Provide the (x, y) coordinate of the cell's center where the given text is located.  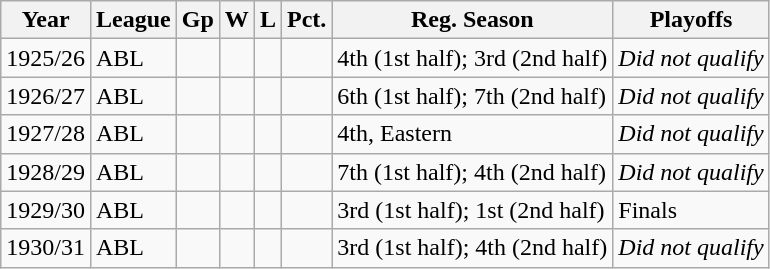
3rd (1st half); 1st (2nd half) (472, 210)
Gp (198, 20)
1930/31 (46, 248)
7th (1st half); 4th (2nd half) (472, 172)
1926/27 (46, 96)
Finals (691, 210)
1925/26 (46, 58)
L (268, 20)
Reg. Season (472, 20)
Year (46, 20)
1927/28 (46, 134)
4th (1st half); 3rd (2nd half) (472, 58)
3rd (1st half); 4th (2nd half) (472, 248)
League (133, 20)
W (236, 20)
Playoffs (691, 20)
1929/30 (46, 210)
1928/29 (46, 172)
6th (1st half); 7th (2nd half) (472, 96)
4th, Eastern (472, 134)
Pct. (306, 20)
